Identify which cell holds the provided text, then report its [X, Y] central coordinate. 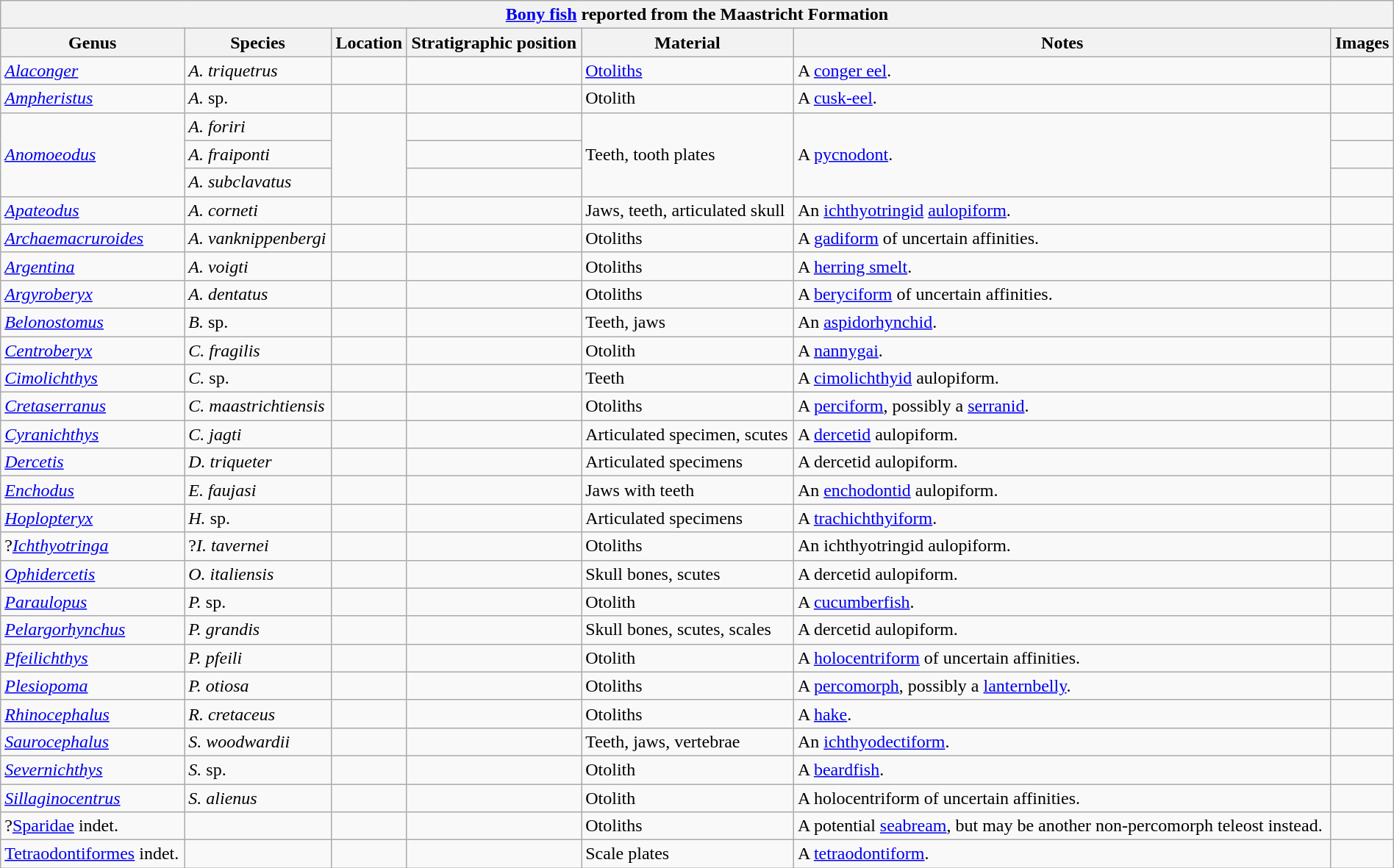
Material [688, 43]
Ophidercetis [93, 574]
S. alienus [258, 797]
A cusk-eel. [1062, 98]
Teeth, jaws, vertebrae [688, 742]
A. fraiponti [258, 154]
A. dentatus [258, 294]
S. sp. [258, 770]
Bony fish reported from the Maastricht Formation [697, 15]
A. foriri [258, 126]
A trachichthyiform. [1062, 518]
A conger eel. [1062, 71]
Hoplopteryx [93, 518]
A percomorph, possibly a lanternbelly. [1062, 686]
?I. tavernei [258, 546]
A. vanknippenbergi [258, 238]
A nannygai. [1062, 351]
Alaconger [93, 71]
A pycnodont. [1062, 154]
Genus [93, 43]
P. sp. [258, 602]
Paraulopus [93, 602]
Teeth [688, 379]
Severnichthys [93, 770]
Apateodus [93, 210]
A beardfish. [1062, 770]
Jaws, teeth, articulated skull [688, 210]
Location [369, 43]
Notes [1062, 43]
A gadiform of uncertain affinities. [1062, 238]
Species [258, 43]
Argentina [93, 266]
A. voigti [258, 266]
D. triqueter [258, 462]
C. fragilis [258, 351]
Plesiopoma [93, 686]
Teeth, jaws [688, 322]
An ichthyodectiform. [1062, 742]
Pfeilichthys [93, 658]
?Ichthyotringa [93, 546]
Cimolichthys [93, 379]
P. pfeili [258, 658]
Stratigraphic position [494, 43]
H. sp. [258, 518]
Images [1362, 43]
Cyranichthys [93, 434]
A herring smelt. [1062, 266]
A hake. [1062, 714]
A. corneti [258, 210]
P. grandis [258, 630]
A perciform, possibly a serranid. [1062, 406]
Centroberyx [93, 351]
Sillaginocentrus [93, 797]
A tetraodontiform. [1062, 854]
Enchodus [93, 490]
A cimolichthyid aulopiform. [1062, 379]
Argyroberyx [93, 294]
Anomoeodus [93, 154]
Scale plates [688, 854]
An enchodontid aulopiform. [1062, 490]
Rhinocephalus [93, 714]
Teeth, tooth plates [688, 154]
A cucumberfish. [1062, 602]
C. sp. [258, 379]
A potential seabream, but may be another non-percomorph teleost instead. [1062, 826]
B. sp. [258, 322]
E. faujasi [258, 490]
A beryciform of uncertain affinities. [1062, 294]
Pelargorhynchus [93, 630]
Belonostomus [93, 322]
S. woodwardii [258, 742]
A. subclavatus [258, 182]
An aspidorhynchid. [1062, 322]
A. sp. [258, 98]
C. maastrichtiensis [258, 406]
Jaws with teeth [688, 490]
A. triquetrus [258, 71]
O. italiensis [258, 574]
Ampheristus [93, 98]
Tetraodontiformes indet. [93, 854]
P. otiosa [258, 686]
R. cretaceus [258, 714]
Skull bones, scutes [688, 574]
C. jagti [258, 434]
Saurocephalus [93, 742]
?Sparidae indet. [93, 826]
Skull bones, scutes, scales [688, 630]
Articulated specimen, scutes [688, 434]
Archaemacruroides [93, 238]
Cretaserranus [93, 406]
Dercetis [93, 462]
